Return [x, y] of the center of cell containing provided text 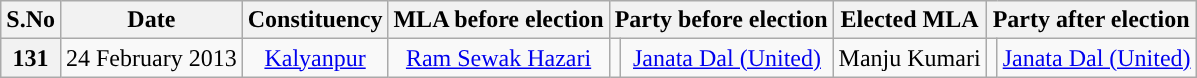
Elected MLA [910, 20]
24 February 2013 [151, 58]
Party before election [721, 20]
131 [31, 58]
Kalyanpur [315, 58]
Party after election [1091, 20]
Constituency [315, 20]
Date [151, 20]
MLA before election [498, 20]
Ram Sewak Hazari [498, 58]
S.No [31, 20]
Manju Kumari [910, 58]
